Capture the cell that displays the provided text and extract its [X, Y] central coordinate. 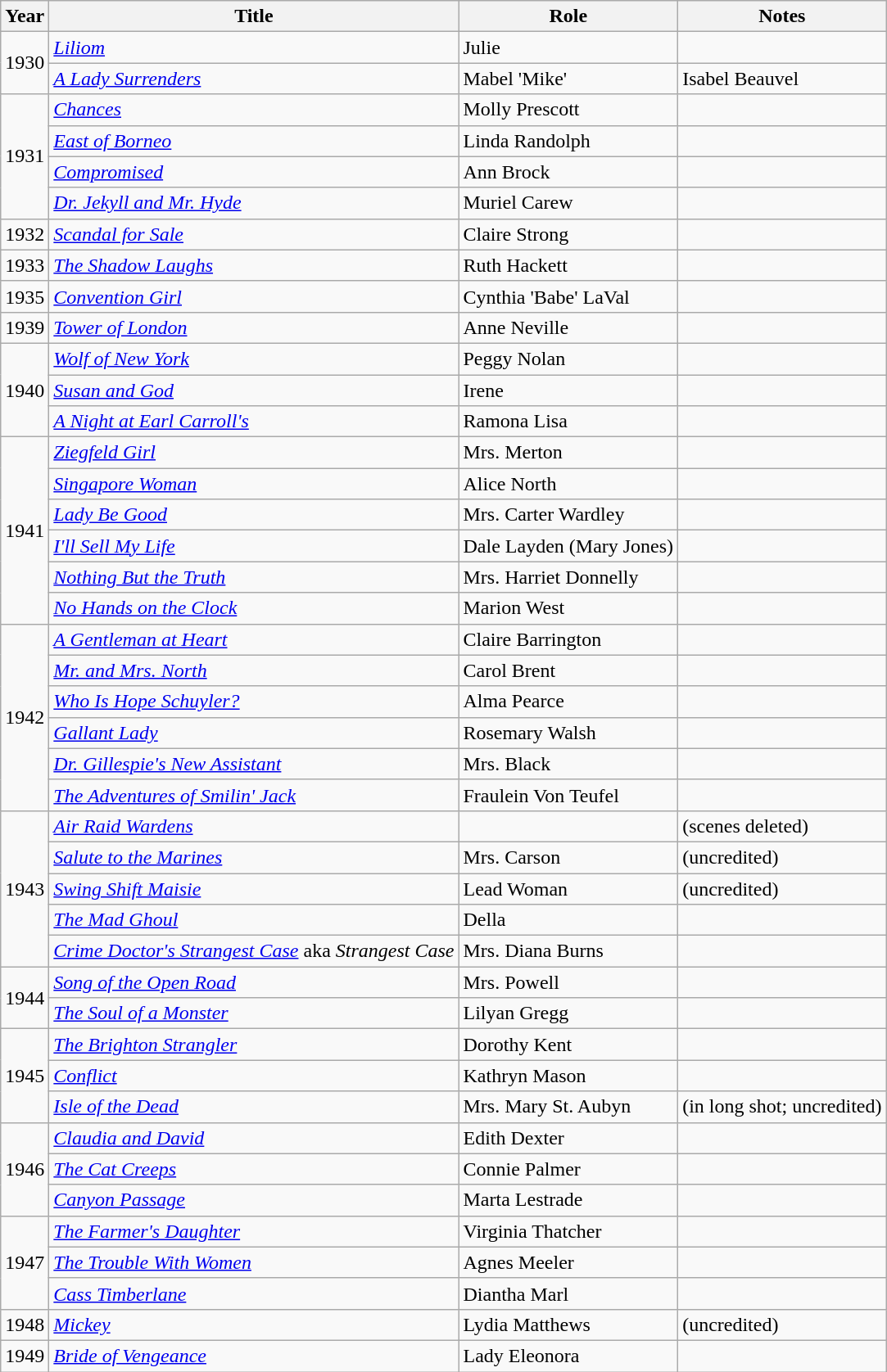
1941 [25, 530]
Della [568, 920]
Susan and God [254, 390]
Conflict [254, 1076]
Mrs. Harriet Donnelly [568, 577]
1932 [25, 234]
Mrs. Black [568, 764]
Canyon Passage [254, 1200]
Kathryn Mason [568, 1076]
The Soul of a Monster [254, 1013]
Song of the Open Road [254, 982]
The Mad Ghoul [254, 920]
Claudia and David [254, 1138]
Bride of Vengeance [254, 1356]
1940 [25, 390]
Ruth Hackett [568, 265]
1945 [25, 1076]
Lady Eleonora [568, 1356]
The Farmer's Daughter [254, 1231]
(scenes deleted) [782, 826]
Lydia Matthews [568, 1325]
Tower of London [254, 327]
Peggy Nolan [568, 359]
1930 [25, 63]
1942 [25, 717]
Mrs. Powell [568, 982]
Air Raid Wardens [254, 826]
Liliom [254, 47]
Mabel 'Mike' [568, 79]
A Night at Earl Carroll's [254, 422]
1949 [25, 1356]
Dorothy Kent [568, 1045]
Lady Be Good [254, 515]
East of Borneo [254, 141]
Claire Strong [568, 234]
Crime Doctor's Strangest Case aka Strangest Case [254, 951]
Diantha Marl [568, 1293]
Scandal for Sale [254, 234]
1933 [25, 265]
Anne Neville [568, 327]
Role [568, 16]
A Lady Surrenders [254, 79]
No Hands on the Clock [254, 608]
Linda Randolph [568, 141]
1944 [25, 998]
The Trouble With Women [254, 1262]
Agnes Meeler [568, 1262]
Compromised [254, 172]
Mrs. Carson [568, 857]
Convention Girl [254, 296]
Ramona Lisa [568, 422]
1946 [25, 1169]
Lead Woman [568, 888]
Ann Brock [568, 172]
1943 [25, 888]
Mrs. Diana Burns [568, 951]
Marta Lestrade [568, 1200]
Mr. and Mrs. North [254, 670]
Claire Barrington [568, 639]
Gallant Lady [254, 733]
Dr. Jekyll and Mr. Hyde [254, 203]
The Cat Creeps [254, 1169]
Dr. Gillespie's New Assistant [254, 764]
Ziegfeld Girl [254, 453]
(in long shot; uncredited) [782, 1107]
Swing Shift Maisie [254, 888]
The Adventures of Smilin' Jack [254, 795]
Julie [568, 47]
Who Is Hope Schuyler? [254, 702]
Carol Brent [568, 670]
Connie Palmer [568, 1169]
Mrs. Carter Wardley [568, 515]
Marion West [568, 608]
Alma Pearce [568, 702]
Fraulein Von Teufel [568, 795]
Salute to the Marines [254, 857]
Chances [254, 110]
Irene [568, 390]
Isle of the Dead [254, 1107]
Year [25, 16]
Isabel Beauvel [782, 79]
Alice North [568, 484]
Virginia Thatcher [568, 1231]
The Brighton Strangler [254, 1045]
Nothing But the Truth [254, 577]
A Gentleman at Heart [254, 639]
Title [254, 16]
The Shadow Laughs [254, 265]
Muriel Carew [568, 203]
Cynthia 'Babe' LaVal [568, 296]
Wolf of New York [254, 359]
Mrs. Merton [568, 453]
Lilyan Gregg [568, 1013]
Singapore Woman [254, 484]
1948 [25, 1325]
Dale Layden (Mary Jones) [568, 546]
1931 [25, 156]
Notes [782, 16]
1939 [25, 327]
Molly Prescott [568, 110]
I'll Sell My Life [254, 546]
Edith Dexter [568, 1138]
Mrs. Mary St. Aubyn [568, 1107]
Rosemary Walsh [568, 733]
1947 [25, 1262]
Mickey [254, 1325]
Cass Timberlane [254, 1293]
1935 [25, 296]
